Extract the (X, Y) coordinate from the center of the cell holding the provided text.  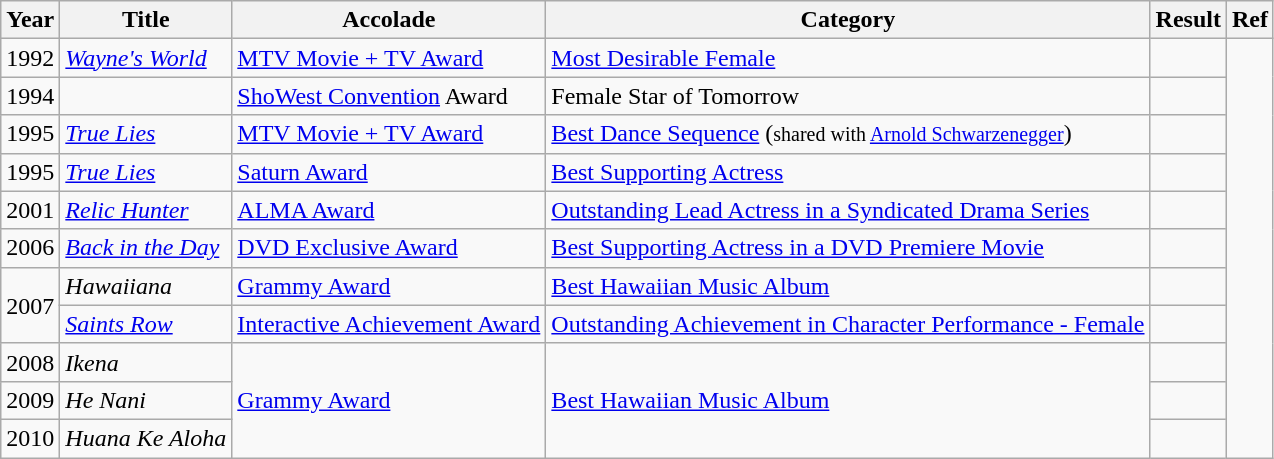
Most Desirable Female (848, 58)
2006 (30, 248)
Interactive Achievement Award (389, 324)
1992 (30, 58)
Best Dance Sequence (shared with Arnold Schwarzenegger) (848, 134)
2008 (30, 362)
Hawaiiana (146, 286)
He Nani (146, 400)
Female Star of Tomorrow (848, 96)
Ref (1250, 20)
Best Supporting Actress in a DVD Premiere Movie (848, 248)
ShoWest Convention Award (389, 96)
Saturn Award (389, 172)
1994 (30, 96)
Wayne's World (146, 58)
Outstanding Achievement in Character Performance - Female (848, 324)
Category (848, 20)
Year (30, 20)
2010 (30, 438)
2007 (30, 305)
Outstanding Lead Actress in a Syndicated Drama Series (848, 210)
Relic Hunter (146, 210)
Saints Row (146, 324)
Ikena (146, 362)
2001 (30, 210)
Huana Ke Aloha (146, 438)
Back in the Day (146, 248)
Best Supporting Actress (848, 172)
Result (1188, 20)
DVD Exclusive Award (389, 248)
Title (146, 20)
2009 (30, 400)
ALMA Award (389, 210)
Accolade (389, 20)
